Scan for the cell matching the given text and deliver its (x, y) coordinate at center. 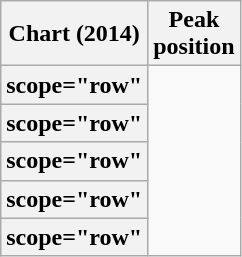
Chart (2014) (74, 34)
Peakposition (194, 34)
